Capture the cell that displays the provided text and extract its (x, y) central coordinate. 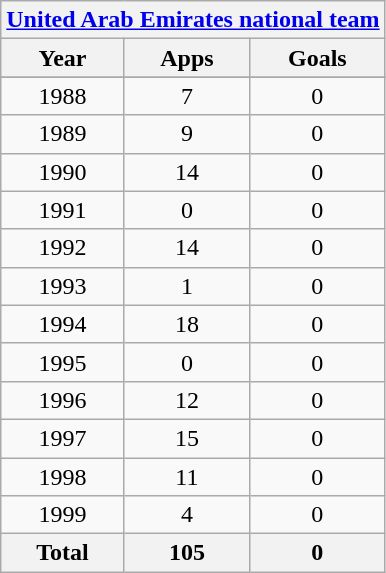
Total (63, 553)
1989 (63, 134)
12 (186, 400)
9 (186, 134)
1998 (63, 477)
United Arab Emirates national team (193, 20)
1994 (63, 324)
1997 (63, 438)
1993 (63, 286)
Goals (318, 58)
1988 (63, 96)
15 (186, 438)
1995 (63, 362)
11 (186, 477)
1990 (63, 172)
Apps (186, 58)
1991 (63, 210)
18 (186, 324)
4 (186, 515)
105 (186, 553)
1999 (63, 515)
1992 (63, 248)
1996 (63, 400)
7 (186, 96)
Year (63, 58)
1 (186, 286)
